Detect which cell encompasses the target text, then output its [x, y] center coordinate. 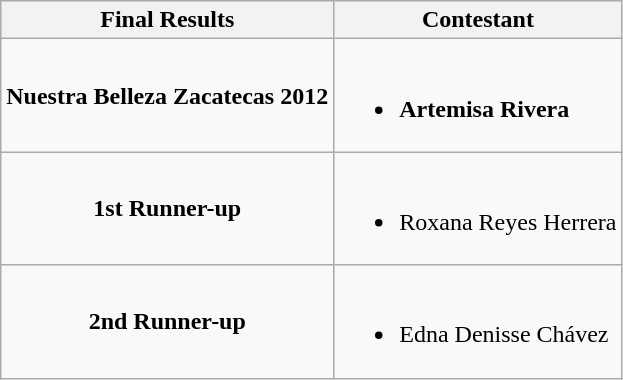
Artemisa Rivera [478, 96]
1st Runner-up [168, 208]
Final Results [168, 20]
Edna Denisse Chávez [478, 322]
Roxana Reyes Herrera [478, 208]
Nuestra Belleza Zacatecas 2012 [168, 96]
2nd Runner-up [168, 322]
Contestant [478, 20]
